Return the (x, y) coordinate for the center point of the cell that contains the specified text.  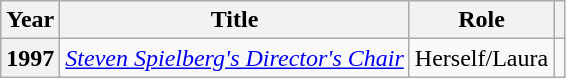
Herself/Laura (481, 58)
Year (30, 20)
Steven Spielberg's Director's Chair (235, 58)
1997 (30, 58)
Title (235, 20)
Role (481, 20)
